Return the (X, Y) coordinate for the center point of the cell that contains the specified text.  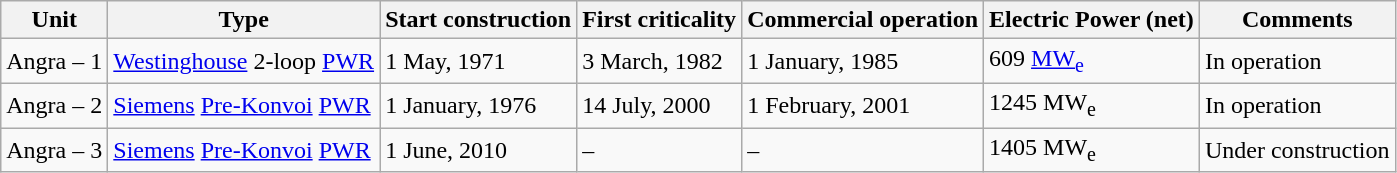
609 MWe (1092, 61)
Unit (54, 20)
Type (244, 20)
Comments (1297, 20)
First criticality (660, 20)
Westinghouse 2-loop PWR (244, 61)
1405 MWe (1092, 150)
Commercial operation (863, 20)
1 February, 2001 (863, 105)
Start construction (478, 20)
Angra – 1 (54, 61)
1 January, 1976 (478, 105)
1 June, 2010 (478, 150)
Angra – 2 (54, 105)
3 March, 1982 (660, 61)
1245 MWe (1092, 105)
Under construction (1297, 150)
1 May, 1971 (478, 61)
14 July, 2000 (660, 105)
Electric Power (net) (1092, 20)
1 January, 1985 (863, 61)
Angra – 3 (54, 150)
